Identify which cell holds the provided text, then report its [X, Y] central coordinate. 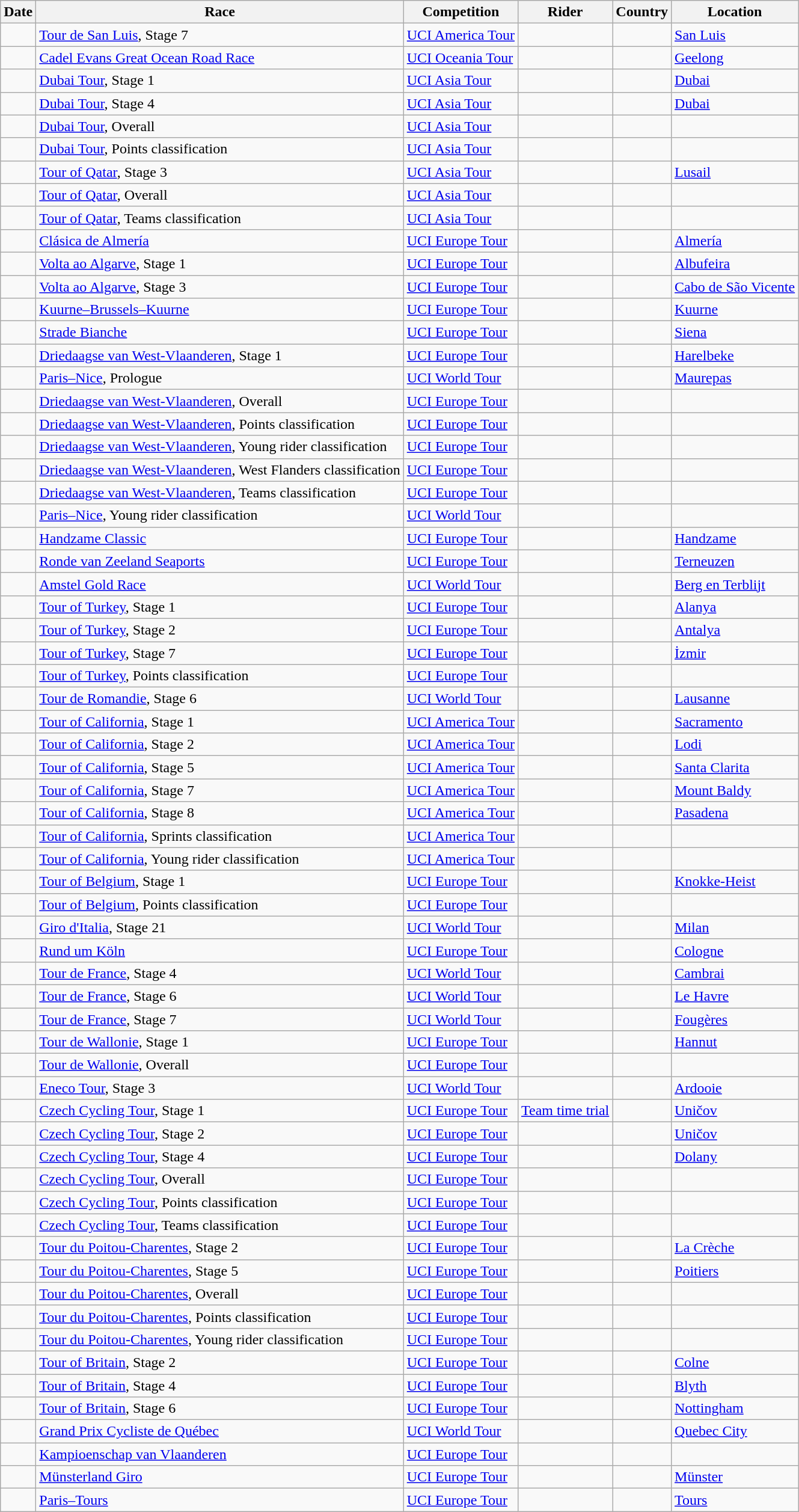
Tour of California, Stage 5 [220, 767]
Lodi [735, 745]
Berg en Terblijt [735, 584]
Czech Cycling Tour, Teams classification [220, 1225]
Quebec City [735, 1431]
Strade Bianche [220, 333]
Driedaagse van West-Vlaanderen, Stage 1 [220, 355]
Tour du Poitou-Charentes, Overall [220, 1294]
Tour of Qatar, Teams classification [220, 218]
Handzame [735, 538]
Tour de Wallonie, Stage 1 [220, 1042]
Kampioenschap van Vlaanderen [220, 1454]
Tour de France, Stage 4 [220, 973]
Tour of Belgium, Stage 1 [220, 882]
Kuurne [735, 310]
Lusail [735, 172]
Czech Cycling Tour, Points classification [220, 1202]
Sacramento [735, 722]
Cambrai [735, 973]
Eneco Tour, Stage 3 [220, 1088]
Grand Prix Cycliste de Québec [220, 1431]
Mount Baldy [735, 790]
Tour of Belgium, Points classification [220, 905]
Tour du Poitou-Charentes, Young rider classification [220, 1339]
Driedaagse van West-Vlaanderen, Young rider classification [220, 447]
Czech Cycling Tour, Stage 2 [220, 1134]
Tour du Poitou-Charentes, Stage 5 [220, 1271]
Ardooie [735, 1088]
Clásica de Almería [220, 241]
Cologne [735, 950]
Handzame Classic [220, 538]
Rider [565, 12]
Paris–Nice, Prologue [220, 378]
Tour of Qatar, Stage 3 [220, 172]
Team time trial [565, 1111]
Cadel Evans Great Ocean Road Race [220, 58]
Alanya [735, 607]
Tours [735, 1500]
Tour du Poitou-Charentes, Stage 2 [220, 1248]
Dubai Tour, Stage 1 [220, 81]
Terneuzen [735, 561]
Tour of California, Sprints classification [220, 836]
Dubai Tour, Stage 4 [220, 103]
San Luis [735, 35]
Santa Clarita [735, 767]
Blyth [735, 1385]
Tour du Poitou-Charentes, Points classification [220, 1317]
Kuurne–Brussels–Kuurne [220, 310]
Paris–Nice, Young rider classification [220, 515]
Paris–Tours [220, 1500]
Tour of Turkey, Stage 2 [220, 630]
La Crèche [735, 1248]
Maurepas [735, 378]
Dolany [735, 1157]
İzmir [735, 653]
Tour of California, Stage 7 [220, 790]
Tour de Romandie, Stage 6 [220, 699]
Almería [735, 241]
Race [220, 12]
Harelbeke [735, 355]
Tour of California, Stage 8 [220, 813]
Tour of California, Stage 2 [220, 745]
Giro d'Italia, Stage 21 [220, 927]
Driedaagse van West-Vlaanderen, West Flanders classification [220, 470]
Driedaagse van West-Vlaanderen, Overall [220, 401]
Cabo de São Vicente [735, 287]
Fougères [735, 1019]
Amstel Gold Race [220, 584]
Driedaagse van West-Vlaanderen, Points classification [220, 424]
Münster [735, 1477]
Ronde van Zeeland Seaports [220, 561]
Geelong [735, 58]
Albufeira [735, 263]
Rund um Köln [220, 950]
Competition [461, 12]
Tour of Turkey, Stage 7 [220, 653]
Poitiers [735, 1271]
UCI Oceania Tour [461, 58]
Czech Cycling Tour, Overall [220, 1179]
Date [18, 12]
Tour of Britain, Stage 4 [220, 1385]
Location [735, 12]
Tour of Turkey, Stage 1 [220, 607]
Tour of Turkey, Points classification [220, 676]
Milan [735, 927]
Country [642, 12]
Colne [735, 1362]
Tour of California, Young rider classification [220, 859]
Czech Cycling Tour, Stage 1 [220, 1111]
Antalya [735, 630]
Tour de Wallonie, Overall [220, 1065]
Volta ao Algarve, Stage 3 [220, 287]
Hannut [735, 1042]
Tour of Britain, Stage 2 [220, 1362]
Siena [735, 333]
Driedaagse van West-Vlaanderen, Teams classification [220, 493]
Volta ao Algarve, Stage 1 [220, 263]
Nottingham [735, 1409]
Tour of California, Stage 1 [220, 722]
Dubai Tour, Overall [220, 126]
Tour de France, Stage 7 [220, 1019]
Knokke-Heist [735, 882]
Czech Cycling Tour, Stage 4 [220, 1157]
Tour of Qatar, Overall [220, 195]
Lausanne [735, 699]
Münsterland Giro [220, 1477]
Tour of Britain, Stage 6 [220, 1409]
Dubai Tour, Points classification [220, 149]
Pasadena [735, 813]
Le Havre [735, 996]
Tour de San Luis, Stage 7 [220, 35]
Tour de France, Stage 6 [220, 996]
